From the cell containing the given text, extract its center point as [X, Y] coordinate. 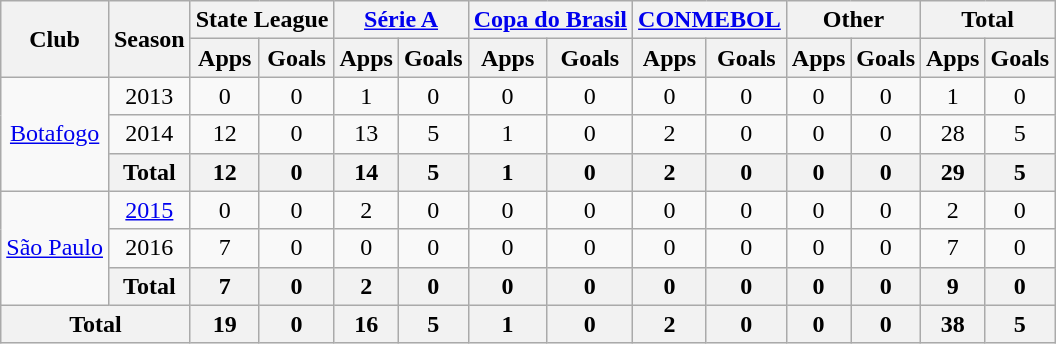
38 [953, 324]
16 [366, 324]
Botafogo [55, 134]
Série A [401, 20]
2014 [149, 134]
São Paulo [55, 248]
13 [366, 134]
Other [853, 20]
Copa do Brasil [550, 20]
CONMEBOL [710, 20]
Club [55, 39]
29 [953, 172]
19 [224, 324]
9 [953, 286]
State League [262, 20]
2016 [149, 248]
Season [149, 39]
2015 [149, 210]
2013 [149, 96]
14 [366, 172]
28 [953, 134]
